Determine the [x, y] coordinate at the center of the cell enclosing the given text.  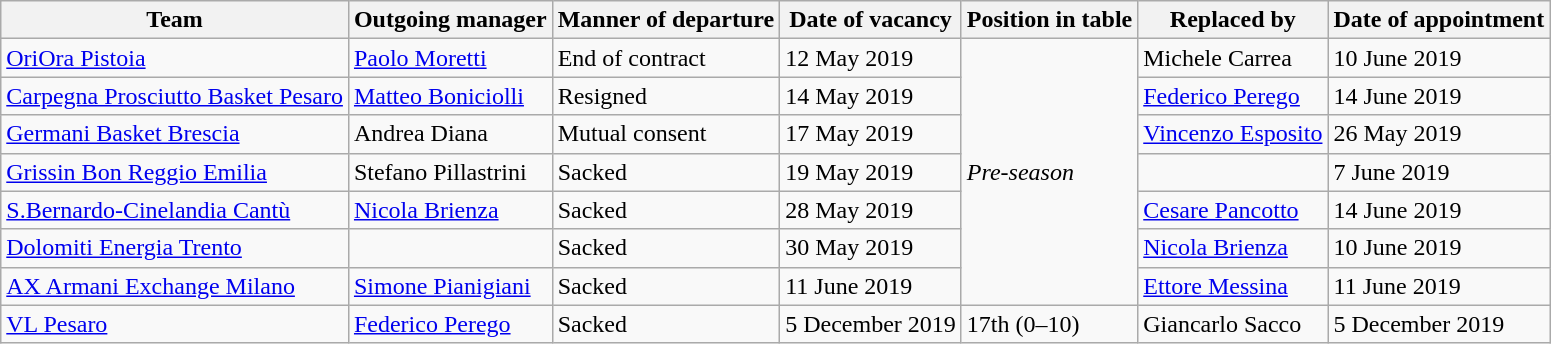
28 May 2019 [871, 210]
Mutual consent [666, 134]
Dolomiti Energia Trento [175, 248]
Pre-season [1049, 172]
Germani Basket Brescia [175, 134]
Andrea Diana [450, 134]
Matteo Boniciolli [450, 96]
Carpegna Prosciutto Basket Pesaro [175, 96]
Grissin Bon Reggio Emilia [175, 172]
12 May 2019 [871, 58]
Michele Carrea [1233, 58]
Replaced by [1233, 20]
Cesare Pancotto [1233, 210]
30 May 2019 [871, 248]
Manner of departure [666, 20]
End of contract [666, 58]
Giancarlo Sacco [1233, 324]
VL Pesaro [175, 324]
19 May 2019 [871, 172]
Team [175, 20]
Paolo Moretti [450, 58]
Stefano Pillastrini [450, 172]
7 June 2019 [1439, 172]
OriOra Pistoia [175, 58]
Vincenzo Esposito [1233, 134]
Ettore Messina [1233, 286]
Resigned [666, 96]
Outgoing manager [450, 20]
Date of appointment [1439, 20]
Position in table [1049, 20]
14 May 2019 [871, 96]
Simone Pianigiani [450, 286]
17 May 2019 [871, 134]
AX Armani Exchange Milano [175, 286]
Date of vacancy [871, 20]
26 May 2019 [1439, 134]
S.Bernardo-Cinelandia Cantù [175, 210]
17th (0–10) [1049, 324]
